Detect which cell encompasses the target text, then output its (X, Y) center coordinate. 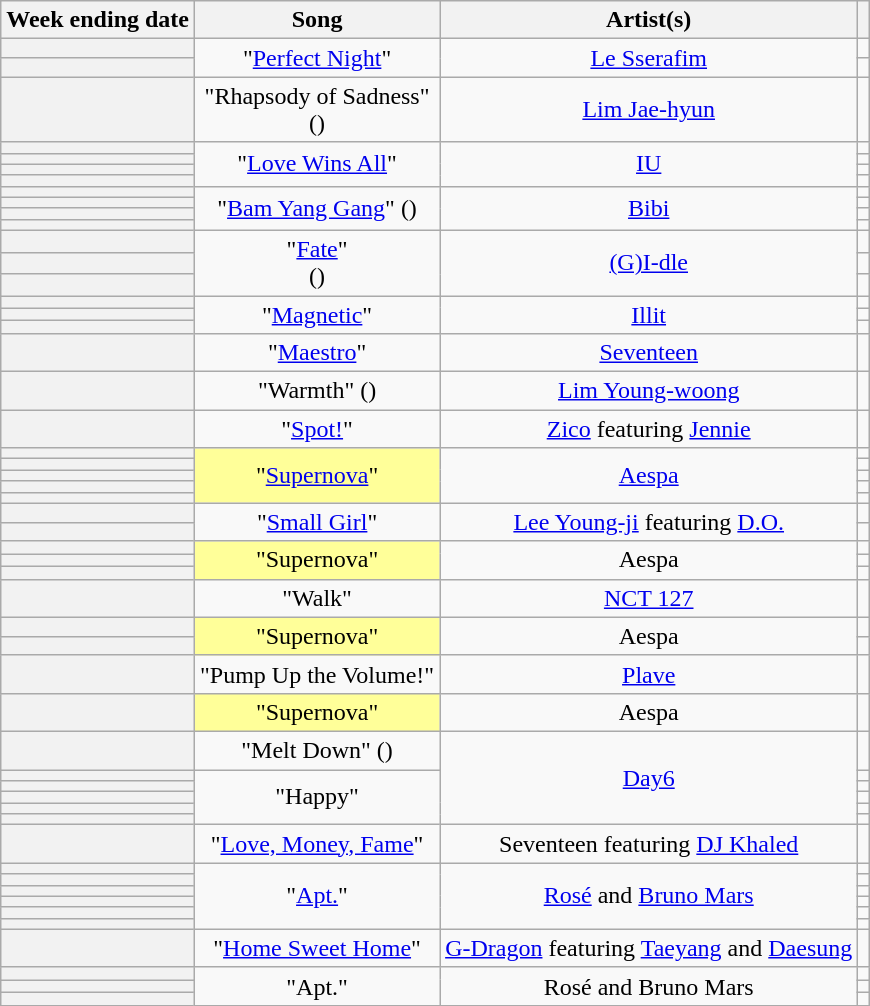
Song (318, 20)
"Warmth" () (318, 391)
"Small Girl" (318, 522)
Lim Jae-hyun (649, 110)
IU (649, 164)
Lee Young-ji featuring D.O. (649, 522)
NCT 127 (649, 598)
"Happy" (318, 798)
"Spot!" (318, 429)
Week ending date (98, 20)
Artist(s) (649, 20)
Illit (649, 315)
Zico featuring Jennie (649, 429)
"Magnetic" (318, 315)
"Love, Money, Fame" (318, 844)
Le Sserafim (649, 58)
"Bam Yang Gang" () (318, 208)
"Perfect Night" (318, 58)
Plave (649, 674)
"Rhapsody of Sadness" () (318, 110)
Seventeen featuring DJ Khaled (649, 844)
G-Dragon featuring Taeyang and Daesung (649, 948)
"Love Wins All" (318, 164)
"Home Sweet Home" (318, 948)
"Pump Up the Volume!" (318, 674)
"Walk" (318, 598)
"Fate" () (318, 262)
Lim Young-woong (649, 391)
(G)I-dle (649, 262)
Seventeen (649, 353)
Day6 (649, 778)
"Melt Down" () (318, 750)
"Maestro" (318, 353)
Bibi (649, 208)
